Determine the [x, y] coordinate at the center of the cell enclosing the given text.  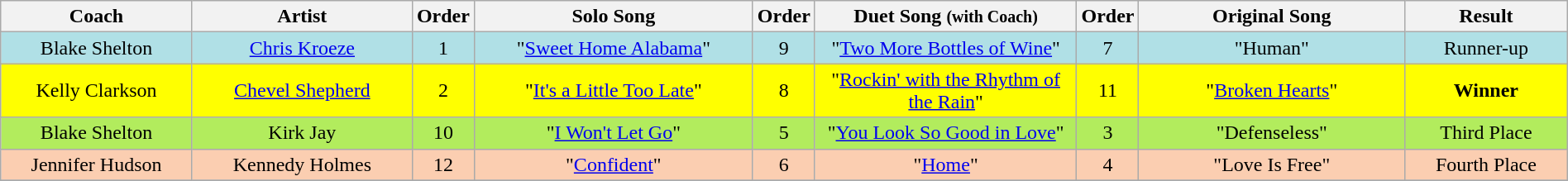
Chevel Shepherd [302, 91]
2 [443, 91]
"Home" [946, 164]
"Love Is Free" [1272, 164]
Fourth Place [1487, 164]
1 [443, 48]
Result [1487, 17]
Kennedy Holmes [302, 164]
"Broken Hearts" [1272, 91]
Original Song [1272, 17]
Kirk Jay [302, 133]
Kelly Clarkson [97, 91]
Third Place [1487, 133]
Jennifer Hudson [97, 164]
Solo Song [614, 17]
Winner [1487, 91]
"Two More Bottles of Wine" [946, 48]
"You Look So Good in Love" [946, 133]
10 [443, 133]
8 [784, 91]
"Defenseless" [1272, 133]
11 [1108, 91]
"I Won't Let Go" [614, 133]
"Rockin' with the Rhythm of the Rain" [946, 91]
Artist [302, 17]
12 [443, 164]
Duet Song (with Coach) [946, 17]
Coach [97, 17]
"It's a Little Too Late" [614, 91]
5 [784, 133]
"Human" [1272, 48]
Chris Kroeze [302, 48]
3 [1108, 133]
"Confident" [614, 164]
Runner-up [1487, 48]
4 [1108, 164]
7 [1108, 48]
"Sweet Home Alabama" [614, 48]
6 [784, 164]
9 [784, 48]
